Locate the cell with the specified text and output its (X, Y) center coordinate. 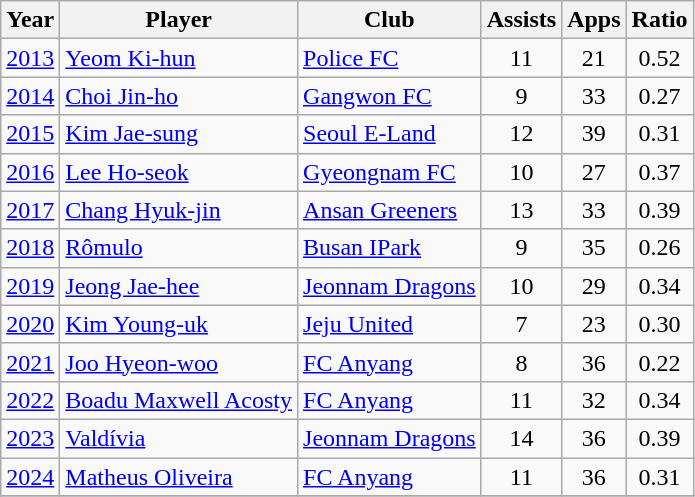
Ratio (660, 20)
13 (521, 210)
32 (594, 400)
Busan IPark (390, 248)
8 (521, 362)
35 (594, 248)
2022 (30, 400)
0.52 (660, 58)
0.30 (660, 324)
Apps (594, 20)
14 (521, 438)
Police FC (390, 58)
Gyeongnam FC (390, 172)
Yeom Ki-hun (179, 58)
Kim Jae-sung (179, 134)
Ansan Greeners (390, 210)
2014 (30, 96)
2019 (30, 286)
Joo Hyeon-woo (179, 362)
Lee Ho-seok (179, 172)
27 (594, 172)
2021 (30, 362)
0.37 (660, 172)
2015 (30, 134)
23 (594, 324)
Gangwon FC (390, 96)
Jeju United (390, 324)
Year (30, 20)
Club (390, 20)
Chang Hyuk-jin (179, 210)
2017 (30, 210)
2018 (30, 248)
0.22 (660, 362)
21 (594, 58)
0.26 (660, 248)
Rômulo (179, 248)
7 (521, 324)
Matheus Oliveira (179, 477)
Choi Jin-ho (179, 96)
Boadu Maxwell Acosty (179, 400)
39 (594, 134)
0.27 (660, 96)
Valdívia (179, 438)
Assists (521, 20)
2024 (30, 477)
Kim Young-uk (179, 324)
Jeong Jae-hee (179, 286)
2013 (30, 58)
Seoul E-Land (390, 134)
2016 (30, 172)
2023 (30, 438)
2020 (30, 324)
12 (521, 134)
Player (179, 20)
29 (594, 286)
